Provide the [X, Y] coordinate of the cell's center where the given text is located.  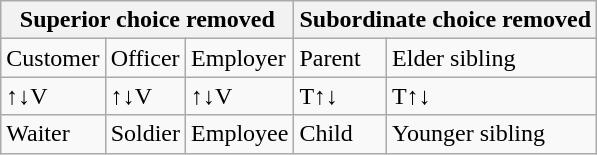
Younger sibling [492, 134]
Employee [240, 134]
Subordinate choice removed [446, 20]
Superior choice removed [148, 20]
Employer [240, 58]
Child [340, 134]
Elder sibling [492, 58]
Officer [145, 58]
Parent [340, 58]
Soldier [145, 134]
Waiter [53, 134]
Customer [53, 58]
